Identify which cell holds the provided text, then report its [X, Y] central coordinate. 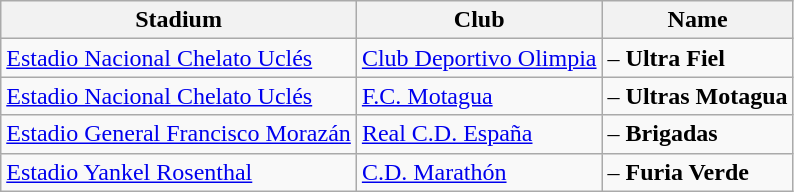
F.C. Motagua [479, 96]
– Furia Verde [698, 172]
Name [698, 20]
Estadio Yankel Rosenthal [179, 172]
Estadio General Francisco Morazán [179, 134]
– Brigadas [698, 134]
– Ultra Fiel [698, 58]
Real C.D. España [479, 134]
Club [479, 20]
Club Deportivo Olimpia [479, 58]
Stadium [179, 20]
– Ultras Motagua [698, 96]
C.D. Marathón [479, 172]
